Pinpoint the cell where the given text exists, returning its [X, Y] midpoint coordinate. 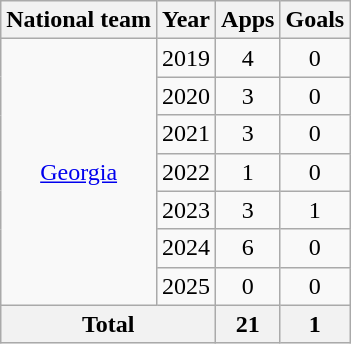
2021 [186, 134]
Total [108, 324]
Goals [315, 20]
2025 [186, 286]
2020 [186, 96]
Apps [248, 20]
Georgia [79, 172]
2024 [186, 248]
Year [186, 20]
21 [248, 324]
2022 [186, 172]
4 [248, 58]
2023 [186, 210]
National team [79, 20]
2019 [186, 58]
6 [248, 248]
